Capture the cell that displays the provided text and extract its [X, Y] central coordinate. 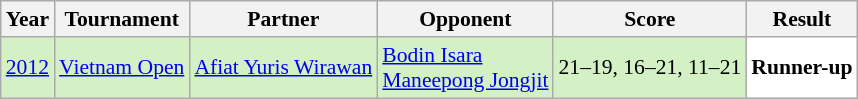
Opponent [465, 19]
Afiat Yuris Wirawan [283, 68]
2012 [28, 68]
Tournament [122, 19]
Bodin Isara Maneepong Jongjit [465, 68]
Year [28, 19]
21–19, 16–21, 11–21 [650, 68]
Runner-up [802, 68]
Score [650, 19]
Partner [283, 19]
Result [802, 19]
Vietnam Open [122, 68]
